Detect which cell encompasses the target text, then output its [x, y] center coordinate. 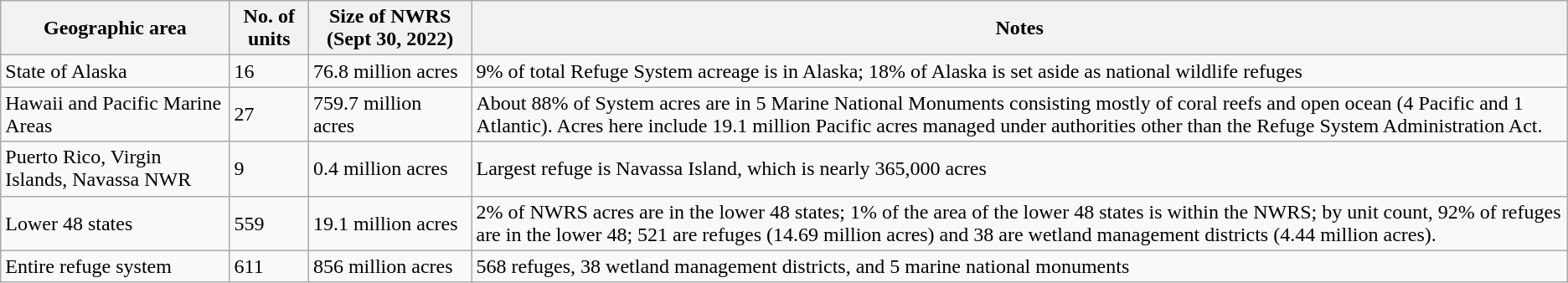
759.7 million acres [390, 114]
559 [269, 223]
16 [269, 71]
19.1 million acres [390, 223]
Notes [1019, 28]
Entire refuge system [116, 266]
Largest refuge is Navassa Island, which is nearly 365,000 acres [1019, 169]
Lower 48 states [116, 223]
0.4 million acres [390, 169]
No. of units [269, 28]
27 [269, 114]
Geographic area [116, 28]
Hawaii and Pacific Marine Areas [116, 114]
76.8 million acres [390, 71]
Puerto Rico, Virgin Islands, Navassa NWR [116, 169]
9 [269, 169]
State of Alaska [116, 71]
Size of NWRS (Sept 30, 2022) [390, 28]
611 [269, 266]
568 refuges, 38 wetland management districts, and 5 marine national monuments [1019, 266]
856 million acres [390, 266]
9% of total Refuge System acreage is in Alaska; 18% of Alaska is set aside as national wildlife refuges [1019, 71]
